Return the (X, Y) coordinate for the center point of the cell that contains the specified text.  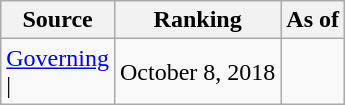
Source (58, 20)
Ranking (197, 20)
Governing| (58, 72)
October 8, 2018 (197, 72)
As of (313, 20)
